Provide the (X, Y) coordinate of the cell's center where the given text is located.  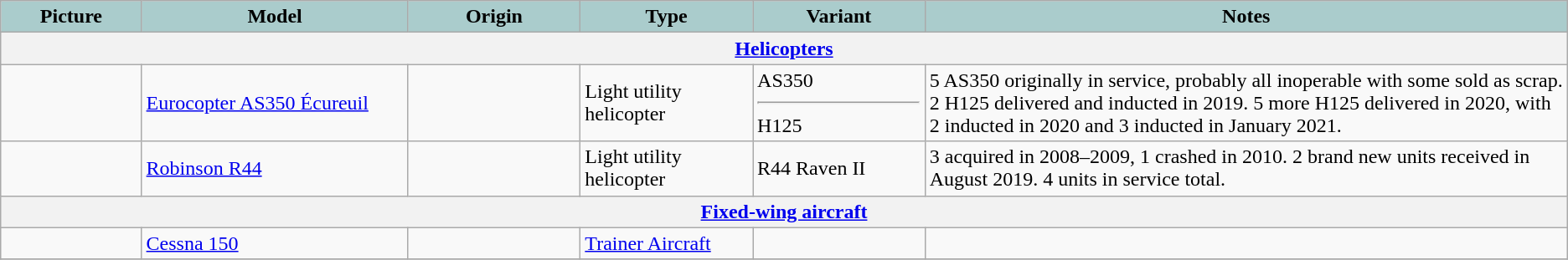
Model (275, 17)
R44 Raven II (839, 169)
Picture (71, 17)
Trainer Aircraft (667, 243)
Helicopters (784, 48)
Notes (1246, 17)
AS350H125 (839, 103)
3 acquired in 2008–2009, 1 crashed in 2010. 2 brand new units received in August 2019. 4 units in service total. (1246, 169)
Origin (494, 17)
Eurocopter AS350 Écureuil (275, 103)
Cessna 150 (275, 243)
Robinson R44 (275, 169)
Fixed-wing aircraft (784, 212)
Variant (839, 17)
Type (667, 17)
